For the text-containing cell, return its midpoint in (X, Y) coordinate format. 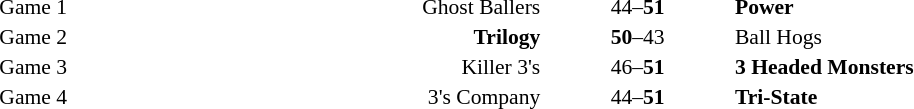
50–43 (638, 37)
Killer 3's (306, 67)
46–51 (638, 67)
Trilogy (306, 37)
